Search for the cell housing the specified text and yield its (x, y) center coordinate. 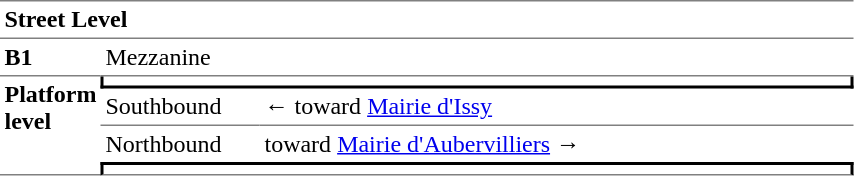
Northbound (180, 144)
toward Mairie d'Aubervilliers → (557, 144)
Street Level (427, 20)
Southbound (180, 107)
Platform level (50, 126)
← toward Mairie d'Issy (557, 107)
B1 (50, 58)
Mezzanine (478, 58)
